Identify which cell holds the provided text, then report its [X, Y] central coordinate. 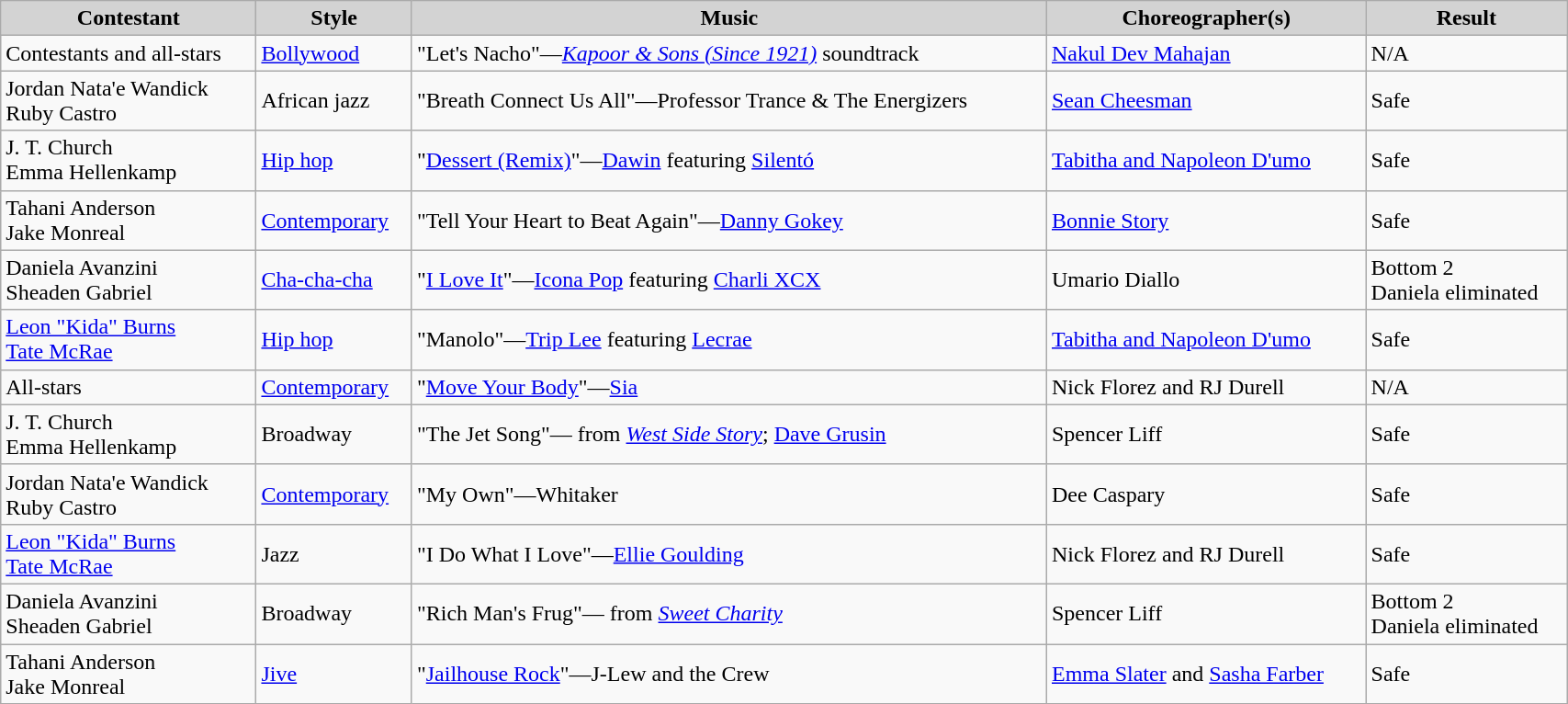
Jive [334, 673]
"Tell Your Heart to Beat Again"—Danny Gokey [729, 221]
Sean Cheesman [1206, 101]
"Move Your Body"—Sia [729, 387]
Dee Caspary [1206, 494]
Bollywood [334, 53]
Jazz [334, 553]
"Breath Connect Us All"—Professor Trance & The Energizers [729, 101]
Contestants and all-stars [129, 53]
"The Jet Song"— from West Side Story; Dave Grusin [729, 434]
African jazz [334, 101]
Umario Diallo [1206, 279]
"Jailhouse Rock"—J-Lew and the Crew [729, 673]
"Manolo"—Trip Lee featuring Lecrae [729, 340]
Emma Slater and Sasha Farber [1206, 673]
Nakul Dev Mahajan [1206, 53]
Contestant [129, 18]
All-stars [129, 387]
Cha-cha-cha [334, 279]
Bonnie Story [1206, 221]
"Dessert (Remix)"—Dawin featuring Silentó [729, 160]
"I Love It"—Icona Pop featuring Charli XCX [729, 279]
Style [334, 18]
Result [1466, 18]
Music [729, 18]
"Rich Man's Frug"— from Sweet Charity [729, 614]
"I Do What I Love"—Ellie Goulding [729, 553]
Choreographer(s) [1206, 18]
"My Own"—Whitaker [729, 494]
"Let's Nacho"—Kapoor & Sons (Since 1921) soundtrack [729, 53]
